Capture the cell that displays the provided text and extract its (x, y) central coordinate. 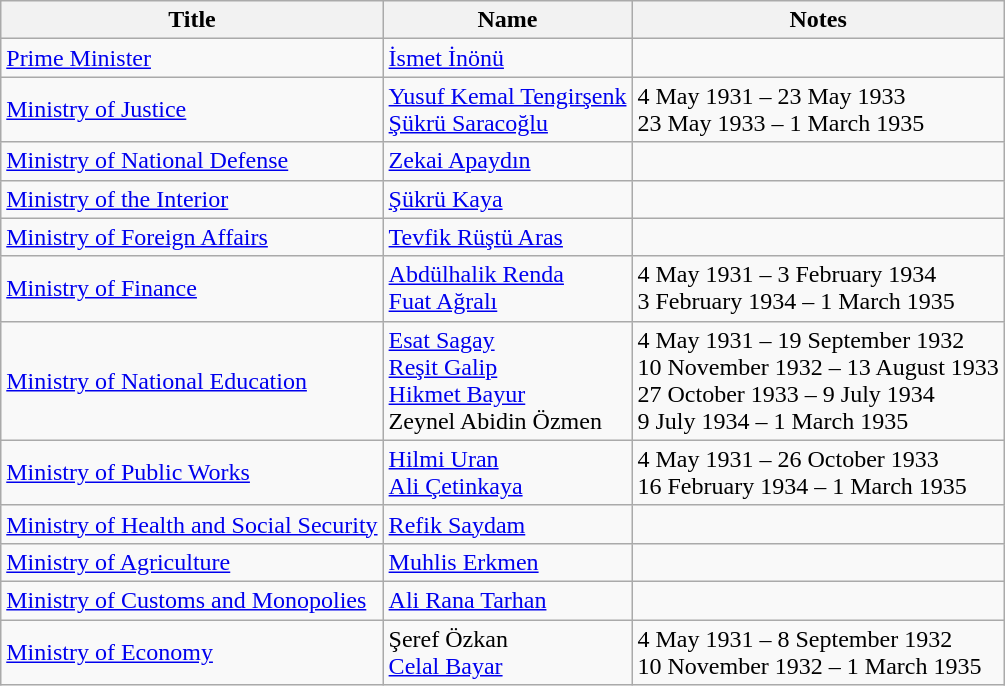
Tevfik Rüştü Aras (508, 237)
Esat SagayReşit GalipHikmet BayurZeynel Abidin Özmen (508, 380)
Title (192, 20)
Ministry of Customs and Monopolies (192, 600)
İsmet İnönü (508, 58)
Muhlis Erkmen (508, 562)
4 May 1931 – 3 February 19343 February 1934 – 1 March 1935 (818, 288)
Notes (818, 20)
4 May 1931 – 19 September 193210 November 1932 – 13 August 193327 October 1933 – 9 July 19349 July 1934 – 1 March 1935 (818, 380)
Şeref ÖzkanCelal Bayar (508, 652)
Ministry of Foreign Affairs (192, 237)
Ministry of Finance (192, 288)
4 May 1931 – 26 October 193316 February 1934 – 1 March 1935 (818, 472)
Abdülhalik RendaFuat Ağralı (508, 288)
Zekai Apaydın (508, 161)
4 May 1931 – 23 May 193323 May 1933 – 1 March 1935 (818, 110)
Ministry of Health and Social Security (192, 524)
Ministry of Public Works (192, 472)
Ministry of the Interior (192, 199)
Hilmi UranAli Çetinkaya (508, 472)
Refik Saydam (508, 524)
Ministry of Agriculture (192, 562)
Yusuf Kemal TengirşenkŞükrü Saracoğlu (508, 110)
Prime Minister (192, 58)
Ali Rana Tarhan (508, 600)
Ministry of National Education (192, 380)
4 May 1931 – 8 September 193210 November 1932 – 1 March 1935 (818, 652)
Şükrü Kaya (508, 199)
Ministry of Economy (192, 652)
Ministry of Justice (192, 110)
Ministry of National Defense (192, 161)
Name (508, 20)
